Identify which cell holds the provided text, then report its (X, Y) central coordinate. 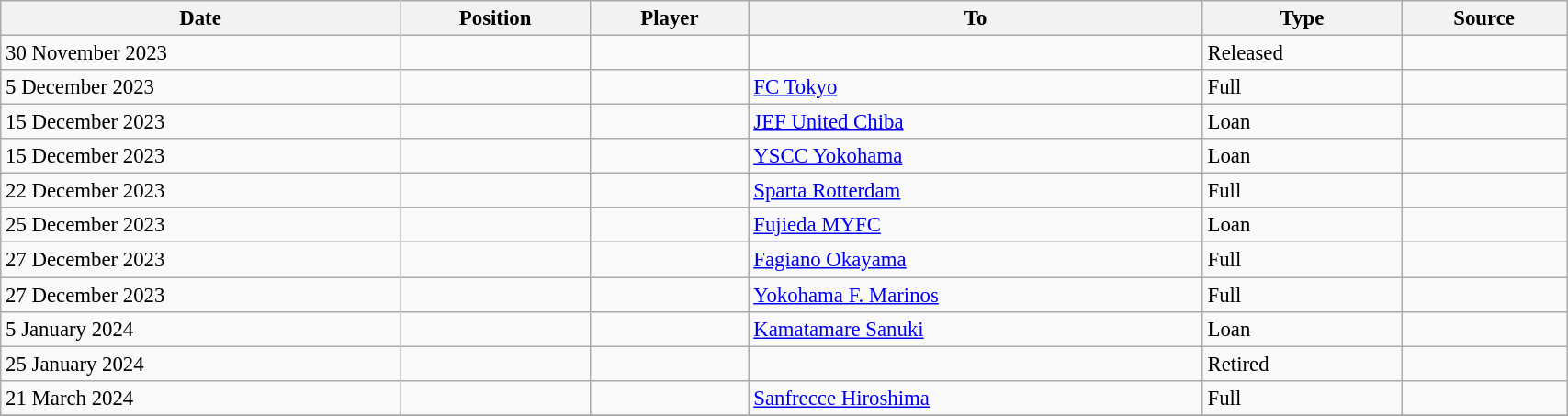
5 December 2023 (200, 87)
Kamatamare Sanuki (976, 329)
21 March 2024 (200, 398)
Fujieda MYFC (976, 225)
25 December 2023 (200, 225)
FC Tokyo (976, 87)
Fagiano Okayama (976, 260)
25 January 2024 (200, 364)
Type (1302, 18)
Player (670, 18)
22 December 2023 (200, 191)
JEF United Chiba (976, 122)
Position (495, 18)
Released (1302, 53)
Retired (1302, 364)
Yokohama F. Marinos (976, 295)
Sparta Rotterdam (976, 191)
YSCC Yokohama (976, 156)
Date (200, 18)
5 January 2024 (200, 329)
To (976, 18)
Sanfrecce Hiroshima (976, 398)
30 November 2023 (200, 53)
Source (1484, 18)
